Identify which cell holds the provided text, then report its [X, Y] central coordinate. 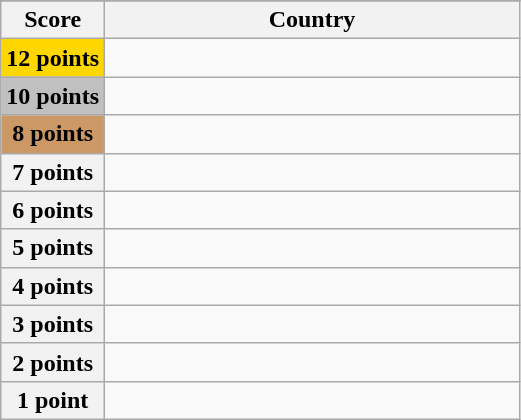
6 points [53, 210]
Score [53, 20]
1 point [53, 400]
4 points [53, 286]
7 points [53, 172]
8 points [53, 134]
Country [312, 20]
2 points [53, 362]
3 points [53, 324]
5 points [53, 248]
10 points [53, 96]
12 points [53, 58]
